Find where the given text appears and provide that cell's center as [x, y] coordinate. 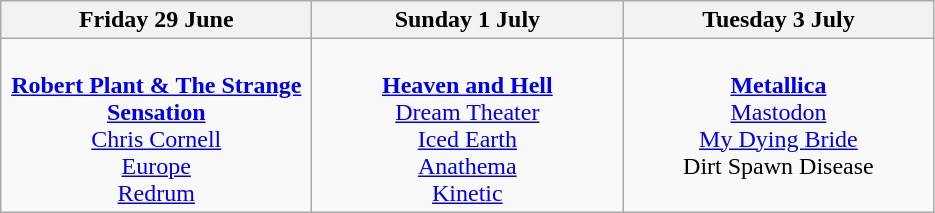
Heaven and Hell Dream Theater Iced Earth Anathema Kinetic [468, 126]
Sunday 1 July [468, 20]
Tuesday 3 July [778, 20]
Friday 29 June [156, 20]
Metallica Mastodon My Dying Bride Dirt Spawn Disease [778, 126]
Robert Plant & The Strange Sensation Chris Cornell Europe Redrum [156, 126]
